Pinpoint the cell where the given text exists, returning its (X, Y) midpoint coordinate. 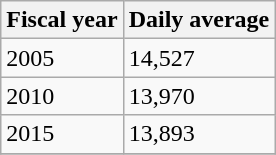
13,893 (199, 134)
13,970 (199, 96)
2010 (62, 96)
14,527 (199, 58)
2005 (62, 58)
2015 (62, 134)
Daily average (199, 20)
Fiscal year (62, 20)
